For the text-containing cell, return its midpoint in [x, y] coordinate format. 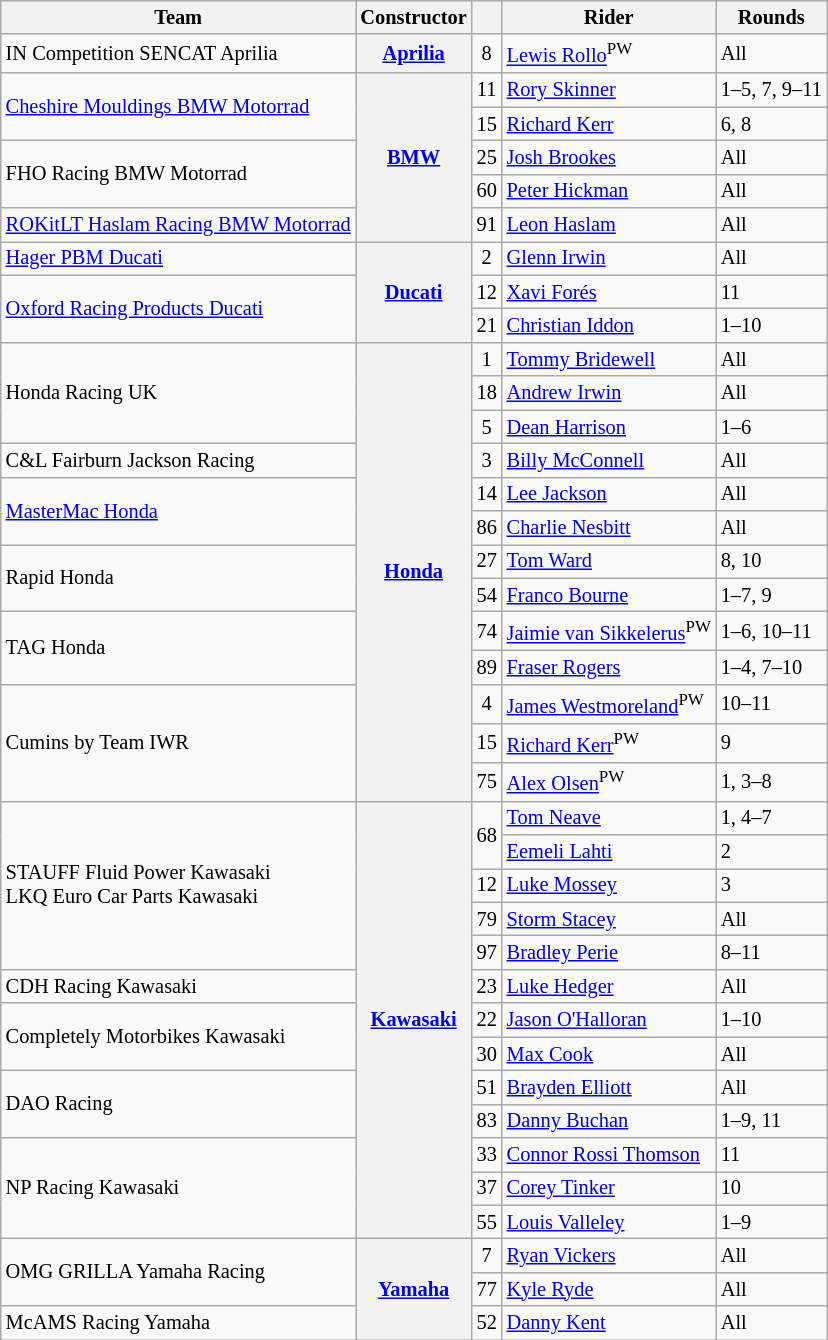
1 [487, 359]
83 [487, 1121]
Leon Haslam [609, 225]
Ryan Vickers [609, 1255]
Xavi Forés [609, 292]
Fraser Rogers [609, 667]
97 [487, 953]
Lee Jackson [609, 494]
10–11 [772, 704]
Richard KerrPW [609, 742]
75 [487, 782]
Cumins by Team IWR [178, 742]
Eemeli Lahti [609, 852]
Andrew Irwin [609, 393]
Lewis RolloPW [609, 54]
Tom Ward [609, 561]
74 [487, 630]
Brayden Elliott [609, 1087]
OMG GRILLA Yamaha Racing [178, 1272]
Constructor [414, 17]
Aprilia [414, 54]
ROKitLT Haslam Racing BMW Motorrad [178, 225]
TAG Honda [178, 648]
Josh Brookes [609, 157]
McAMS Racing Yamaha [178, 1323]
Louis Valleley [609, 1222]
Jaimie van SikkelerusPW [609, 630]
Christian Iddon [609, 326]
27 [487, 561]
30 [487, 1054]
Rory Skinner [609, 90]
Team [178, 17]
5 [487, 427]
54 [487, 595]
Kyle Ryde [609, 1289]
Connor Rossi Thomson [609, 1154]
1–9 [772, 1222]
Alex OlsenPW [609, 782]
1, 3–8 [772, 782]
Tommy Bridewell [609, 359]
Cheshire Mouldings BMW Motorrad [178, 106]
Storm Stacey [609, 919]
60 [487, 191]
Oxford Racing Products Ducati [178, 308]
C&L Fairburn Jackson Racing [178, 460]
1–7, 9 [772, 595]
89 [487, 667]
Bradley Perie [609, 953]
Honda Racing UK [178, 392]
FHO Racing BMW Motorrad [178, 174]
1, 4–7 [772, 818]
Rapid Honda [178, 578]
Glenn Irwin [609, 258]
BMW [414, 157]
Rounds [772, 17]
MasterMac Honda [178, 510]
51 [487, 1087]
Honda [414, 572]
Luke Hedger [609, 986]
18 [487, 393]
8–11 [772, 953]
1–5, 7, 9–11 [772, 90]
55 [487, 1222]
25 [487, 157]
IN Competition SENCAT Aprilia [178, 54]
21 [487, 326]
Franco Bourne [609, 595]
8 [487, 54]
4 [487, 704]
37 [487, 1188]
23 [487, 986]
1–9, 11 [772, 1121]
Luke Mossey [609, 885]
14 [487, 494]
68 [487, 834]
1–4, 7–10 [772, 667]
Richard Kerr [609, 124]
Completely Motorbikes Kawasaki [178, 1036]
CDH Racing Kawasaki [178, 986]
Danny Buchan [609, 1121]
Peter Hickman [609, 191]
Rider [609, 17]
7 [487, 1255]
STAUFF Fluid Power Kawasaki LKQ Euro Car Parts Kawasaki [178, 885]
Jason O'Halloran [609, 1020]
6, 8 [772, 124]
79 [487, 919]
Billy McConnell [609, 460]
77 [487, 1289]
Kawasaki [414, 1020]
Tom Neave [609, 818]
1–6 [772, 427]
Danny Kent [609, 1323]
52 [487, 1323]
NP Racing Kawasaki [178, 1188]
Corey Tinker [609, 1188]
Hager PBM Ducati [178, 258]
10 [772, 1188]
86 [487, 527]
Yamaha [414, 1288]
Max Cook [609, 1054]
22 [487, 1020]
9 [772, 742]
1–6, 10–11 [772, 630]
8, 10 [772, 561]
Charlie Nesbitt [609, 527]
James WestmorelandPW [609, 704]
33 [487, 1154]
DAO Racing [178, 1104]
91 [487, 225]
Ducati [414, 292]
Dean Harrison [609, 427]
